Locate the cell with the specified text and output its [x, y] center coordinate. 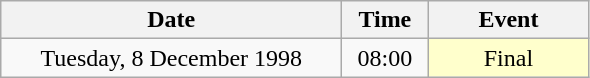
08:00 [385, 58]
Time [385, 20]
Final [508, 58]
Event [508, 20]
Tuesday, 8 December 1998 [172, 58]
Date [172, 20]
